Search for the cell housing the specified text and yield its (X, Y) center coordinate. 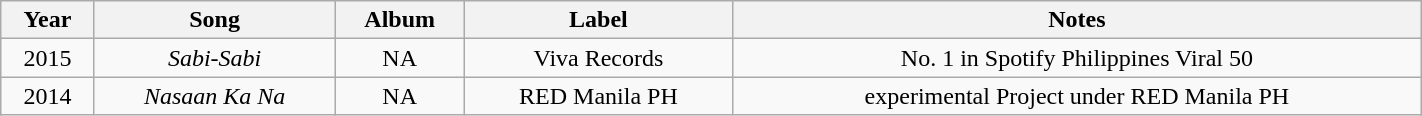
Sabi-Sabi (214, 58)
Nasaan Ka Na (214, 96)
experimental Project under RED Manila PH (1078, 96)
Label (598, 20)
Notes (1078, 20)
Viva Records (598, 58)
Album (400, 20)
2014 (48, 96)
2015 (48, 58)
Year (48, 20)
No. 1 in Spotify Philippines Viral 50 (1078, 58)
RED Manila PH (598, 96)
Song (214, 20)
